For the text-containing cell, return its midpoint in (X, Y) coordinate format. 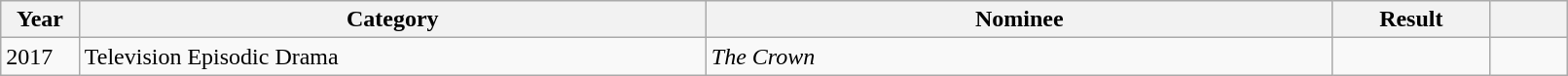
2017 (40, 57)
Television Episodic Drama (392, 57)
Category (392, 19)
Nominee (1019, 19)
Result (1411, 19)
Year (40, 19)
The Crown (1019, 57)
